Find where the given text appears and provide that cell's center as (x, y) coordinate. 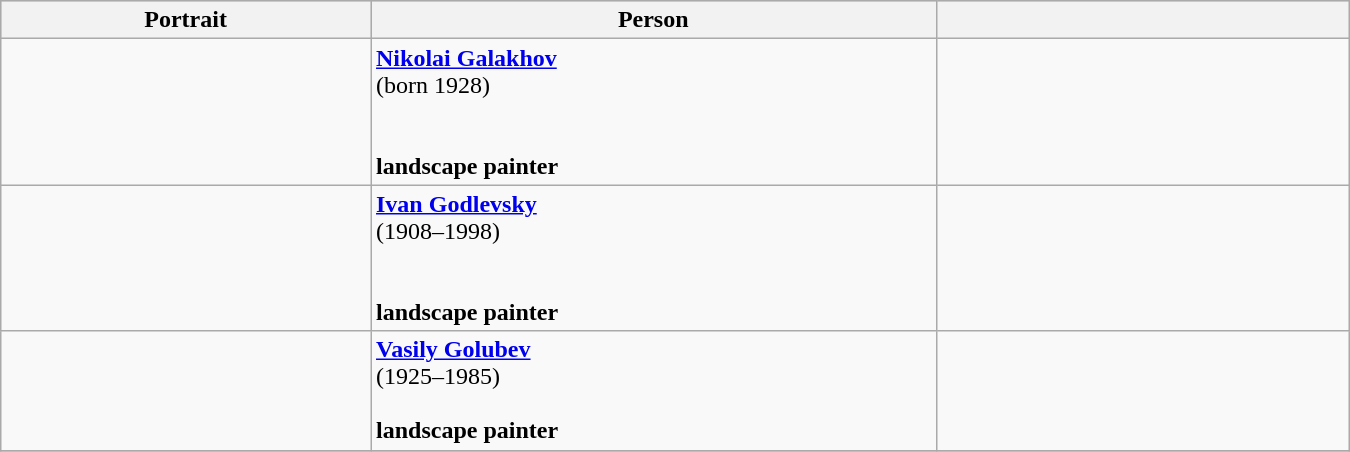
Vasily Golubev (1925–1985)landscape painter (653, 390)
Person (653, 20)
Ivan Godlevsky (1908–1998)landscape painter (653, 258)
Portrait (186, 20)
Nikolai Galakhov(born 1928)landscape painter (653, 112)
